Return [x, y] of the center of cell containing provided text 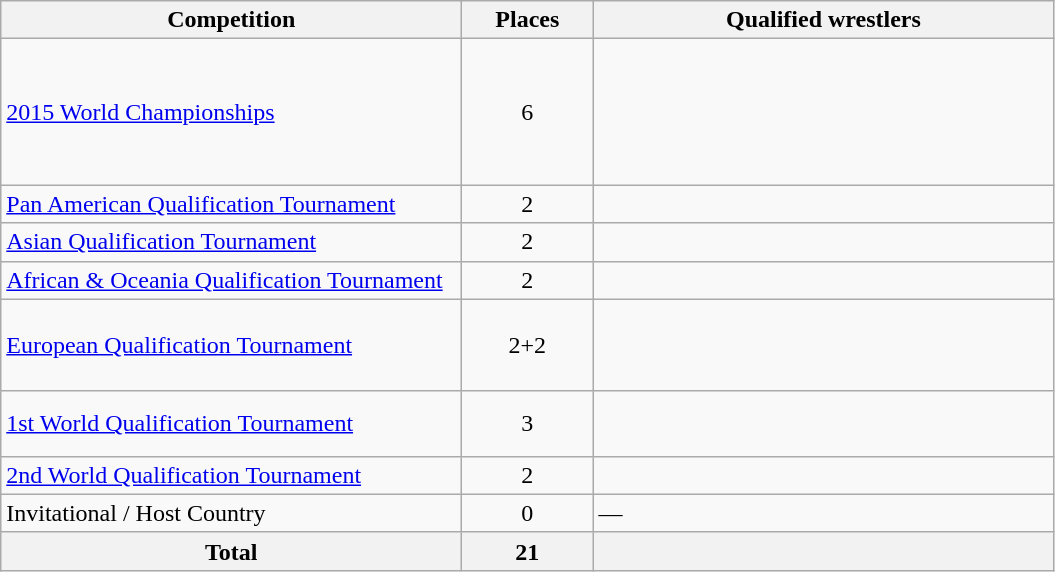
2015 World Championships [232, 112]
Asian Qualification Tournament [232, 242]
1st World Qualification Tournament [232, 424]
Competition [232, 20]
— [824, 513]
21 [528, 551]
2nd World Qualification Tournament [232, 475]
6 [528, 112]
Places [528, 20]
0 [528, 513]
African & Oceania Qualification Tournament [232, 280]
European Qualification Tournament [232, 345]
Invitational / Host Country [232, 513]
Total [232, 551]
Pan American Qualification Tournament [232, 204]
3 [528, 424]
Qualified wrestlers [824, 20]
2+2 [528, 345]
